For the text-containing cell, return its midpoint in (X, Y) coordinate format. 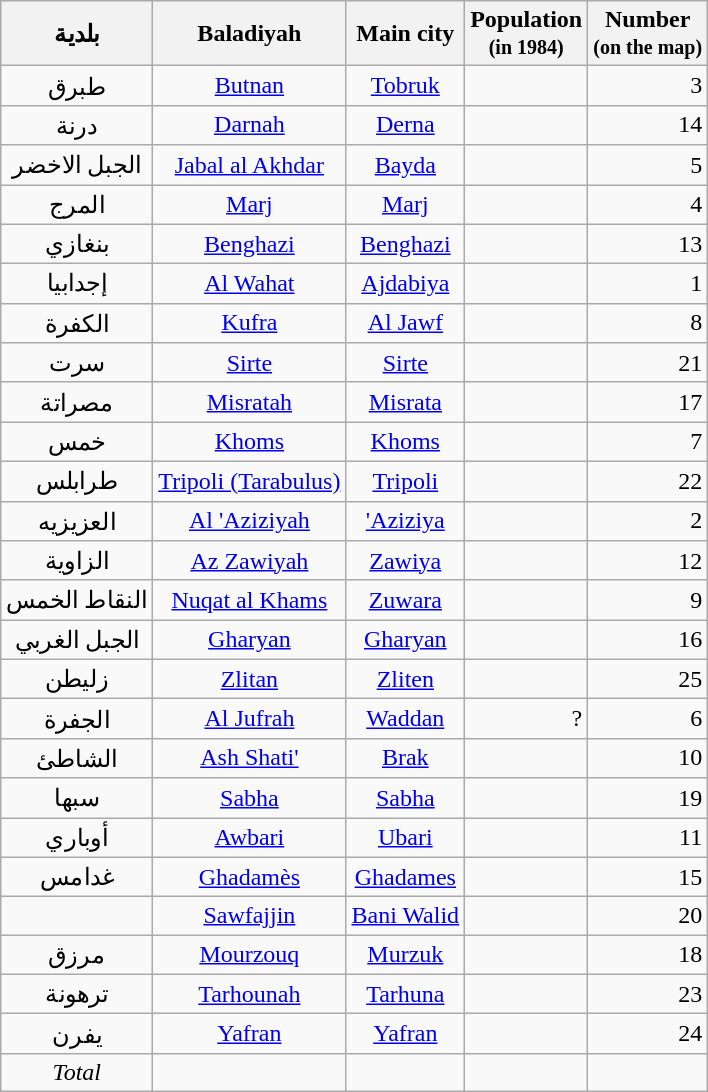
2 (648, 521)
Bani Walid (406, 916)
Zuwara (406, 600)
Ubari (406, 838)
Total (77, 1072)
Al Jufrah (250, 719)
Tripoli (Tarabulus) (250, 481)
الجبل الغربي (77, 640)
25 (648, 679)
النقاط الخمس (77, 600)
الجبل الاخضر (77, 165)
Tobruk (406, 86)
Zlitan (250, 679)
Ghadames (406, 877)
بنغازي (77, 244)
3 (648, 86)
Ash Shati' (250, 758)
سرت (77, 363)
مصراتة (77, 402)
1 (648, 284)
غدامس (77, 877)
23 (648, 994)
11 (648, 838)
7 (648, 442)
10 (648, 758)
Zawiya (406, 561)
Butnan (250, 86)
Ghadamès (250, 877)
Population(in 1984) (526, 34)
Murzuk (406, 955)
Tarhuna (406, 994)
Awbari (250, 838)
العزيزيه (77, 521)
22 (648, 481)
Tripoli (406, 481)
Number(on the map) (648, 34)
'Aziziya (406, 521)
إجدابيا (77, 284)
20 (648, 916)
خمس (77, 442)
Main city (406, 34)
24 (648, 1034)
Brak (406, 758)
Al Jawf (406, 323)
طبرق (77, 86)
الشاطئ (77, 758)
19 (648, 798)
Kufra (250, 323)
Mourzouq (250, 955)
مرزق (77, 955)
طرابلس (77, 481)
الجفرة (77, 719)
12 (648, 561)
6 (648, 719)
درنة (77, 125)
9 (648, 600)
أوباري (77, 838)
Sawfajjin (250, 916)
8 (648, 323)
16 (648, 640)
بلدية (77, 34)
17 (648, 402)
يفرن (77, 1034)
5 (648, 165)
Al Wahat (250, 284)
Bayda (406, 165)
Jabal al Akhdar (250, 165)
Misratah (250, 402)
Baladiyah (250, 34)
سبها (77, 798)
Az Zawiyah (250, 561)
? (526, 719)
21 (648, 363)
زليطن (77, 679)
Al 'Aziziyah (250, 521)
الزاوية (77, 561)
Zliten (406, 679)
Darnah (250, 125)
4 (648, 204)
14 (648, 125)
Ajdabiya (406, 284)
Nuqat al Khams (250, 600)
Derna (406, 125)
15 (648, 877)
Misrata (406, 402)
المرج (77, 204)
Tarhounah (250, 994)
الكفرة (77, 323)
13 (648, 244)
18 (648, 955)
ترهونة (77, 994)
Waddan (406, 719)
